Return [x, y] of the center of cell containing provided text 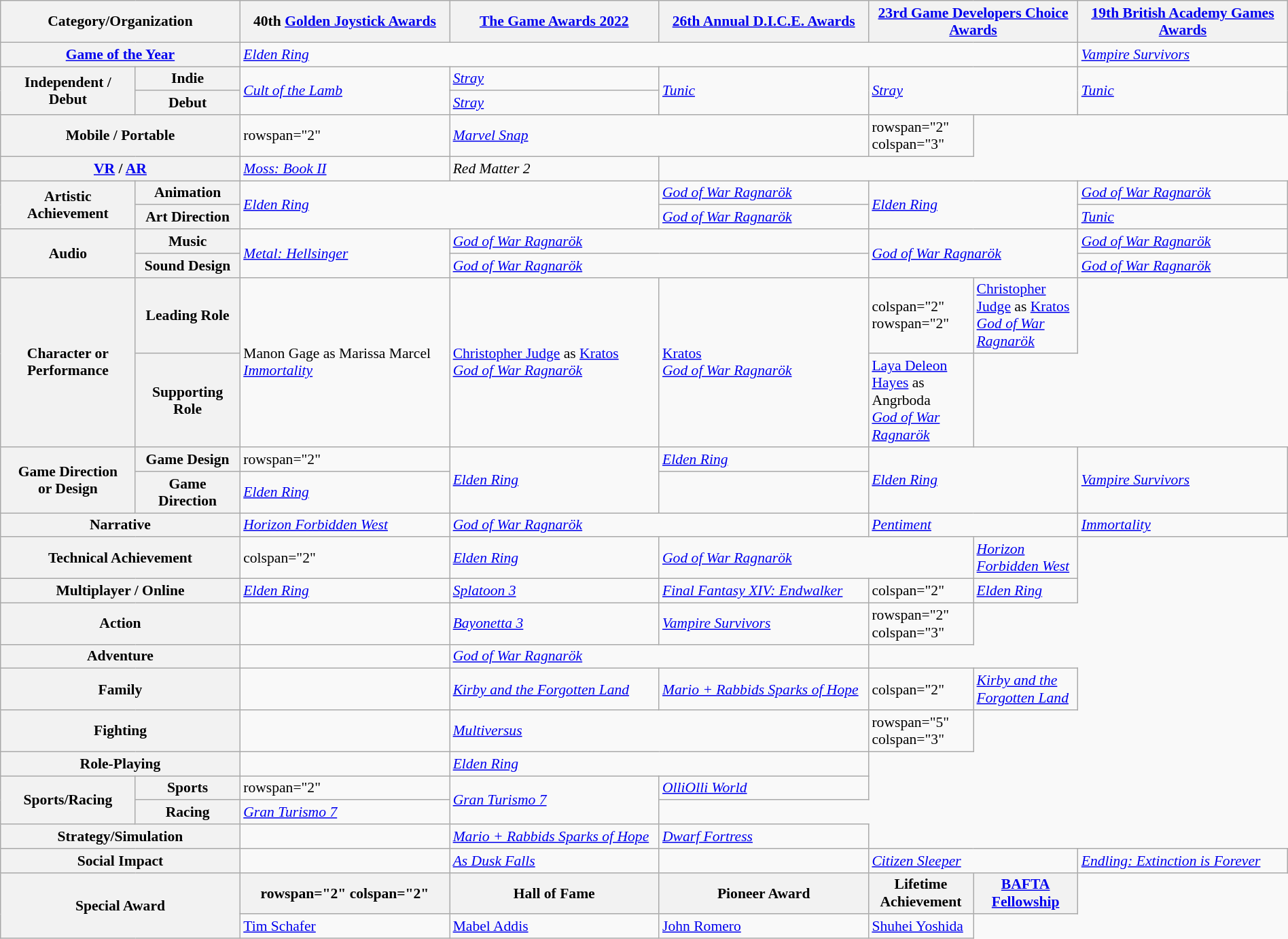
40th Golden Joystick Awards [344, 22]
rowspan="2" colspan="2" [344, 893]
Adventure [120, 656]
As Dusk Falls [554, 860]
Debut [187, 103]
Sound Design [187, 265]
Multiplayer / Online [120, 590]
Citizen Sleeper [973, 860]
Technical Achievement [120, 557]
Game Direction or Design [68, 480]
Red Matter 2 [554, 169]
KratosGod of War Ragnarök [764, 362]
Bayonetta 3 [554, 624]
Family [120, 689]
Strategy/Simulation [120, 836]
Endling: Extinction is Forever [1183, 860]
Hall of Fame [554, 893]
Action [120, 624]
Dwarf Fortress [764, 836]
Animation [187, 193]
colspan="2" rowspan="2" [920, 315]
Sports [187, 788]
Manon Gage as Marissa MarcelImmortality [344, 362]
Mabel Addis [554, 926]
Tim Schafer [344, 926]
Multiversus [659, 731]
Final Fantasy XIV: Endwalker [764, 590]
26th Annual D.I.C.E. Awards [764, 22]
Role-Playing [120, 764]
Character or Performance [68, 362]
Social Impact [120, 860]
Mobile / Portable [120, 136]
Pentiment [973, 525]
Splatoon 3 [554, 590]
Metal: Hellsinger [344, 253]
VR / AR [120, 169]
Pioneer Award [764, 893]
John Romero [764, 926]
The Game Awards 2022 [554, 22]
Special Award [120, 905]
Immortality [1183, 525]
Moss: Book II [344, 169]
Indie [187, 79]
Shuhei Yoshida [920, 926]
Cult of the Lamb [344, 91]
Lifetime Achievement [920, 893]
Music [187, 241]
Art Direction [187, 217]
Audio [68, 253]
rowspan="5" colspan="3" [920, 731]
Marvel Snap [659, 136]
BAFTA Fellowship [1026, 893]
Game Direction [187, 492]
Independent / Debut [68, 91]
OlliOlli World [764, 788]
Fighting [120, 731]
Game of the Year [120, 54]
Sports/Racing [68, 800]
Category/Organization [120, 22]
Laya Deleon Hayes as AngrbodaGod of War Ragnarök [920, 400]
23rd Game Developers Choice Awards [973, 22]
Leading Role [187, 315]
19th British Academy Games Awards [1183, 22]
Narrative [120, 525]
Game Design [187, 459]
Artistic Achievement [68, 205]
Racing [187, 812]
Supporting Role [187, 400]
